Return [x, y] of the center of cell containing provided text 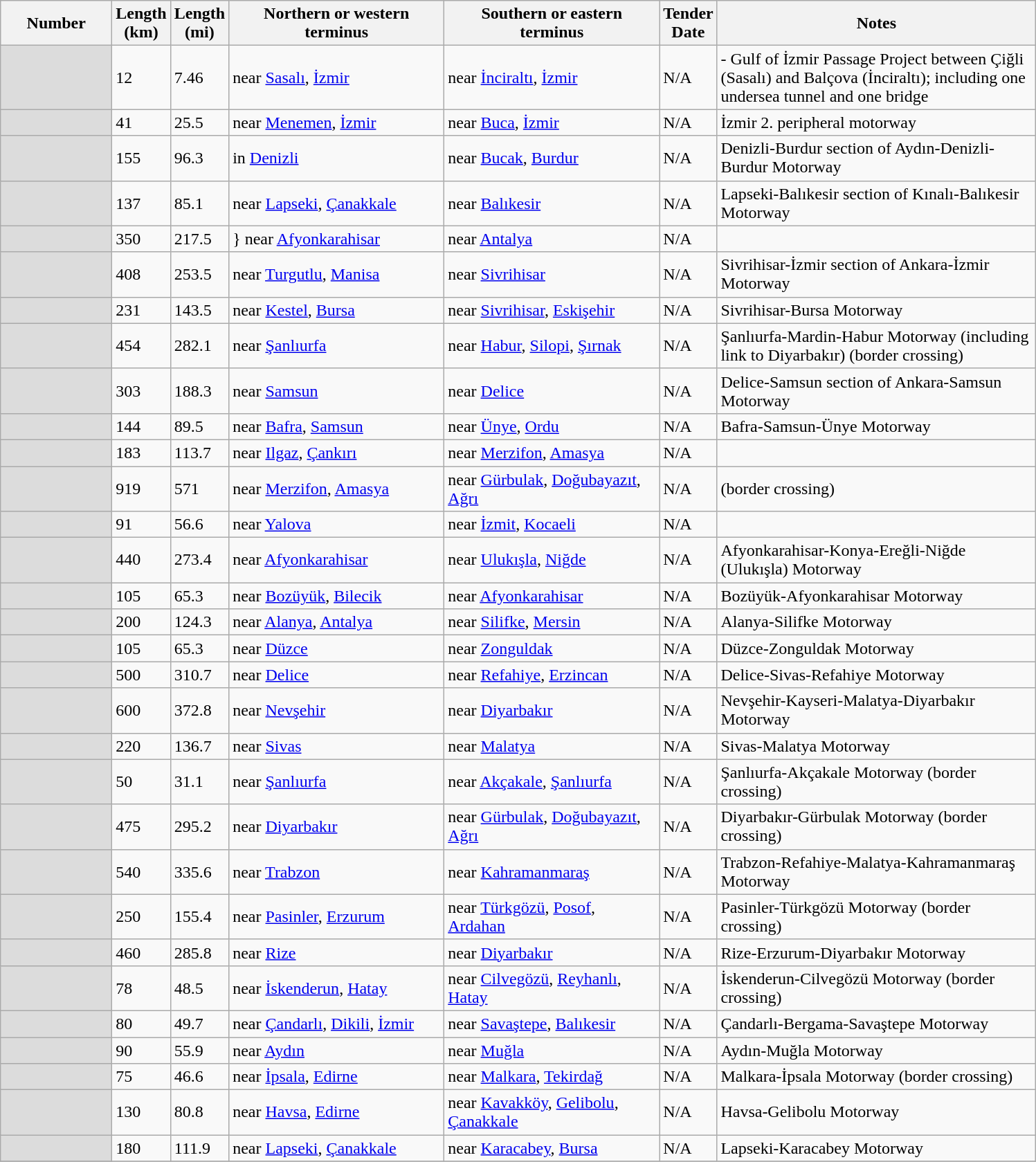
near Savaştepe, Balıkesir [552, 1024]
Notes [876, 24]
Lapseki-Karacabey Motorway [876, 1148]
near Buca, İzmir [552, 122]
near Pasinler, Erzurum [336, 916]
Bafra-Samsun-Ünye Motorway [876, 426]
near Antalya [552, 239]
7.46 [199, 78]
Afyonkarahisar-Konya-Ereğli-Niğde (Ulukışla) Motorway [876, 561]
Southern or eastern terminus [552, 24]
Number [57, 24]
near Habur, Silopi, Şırnak [552, 346]
} near Afyonkarahisar [336, 239]
96.3 [199, 158]
Diyarbakır-Gürbulak Motorway (border crossing) [876, 826]
near Balıkesir [552, 203]
Nevşehir-Kayseri-Malatya-Diyarbakır Motorway [876, 710]
Denizli-Burdur section of Aydın-Denizli-Burdur Motorway [876, 158]
460 [141, 952]
90 [141, 1050]
372.8 [199, 710]
454 [141, 346]
136.7 [199, 746]
183 [141, 453]
Lapseki-Balıkesir section of Kınalı-Balıkesir Motorway [876, 203]
near Sivrihisar, Eskişehir [552, 310]
İskenderun-Cilvegözü Motorway (border crossing) [876, 988]
155 [141, 158]
919 [141, 489]
near Düzce [336, 648]
137 [141, 203]
571 [199, 489]
near Rize [336, 952]
475 [141, 826]
near Çandarlı, Dikili, İzmir [336, 1024]
46.6 [199, 1077]
near Aydın [336, 1050]
near Kestel, Bursa [336, 310]
near Malatya [552, 746]
Aydın-Muğla Motorway [876, 1050]
near Ulukışla, Niğde [552, 561]
near Sivrihisar [552, 274]
55.9 [199, 1050]
near Alanya, Antalya [336, 622]
Malkara-İpsala Motorway (border crossing) [876, 1077]
Havsa-Gelibolu Motorway [876, 1113]
217.5 [199, 239]
near Akçakale, Şanlıurfa [552, 782]
near Muğla [552, 1050]
111.9 [199, 1148]
Rize-Erzurum-Diyarbakır Motorway [876, 952]
75 [141, 1077]
310.7 [199, 675]
80.8 [199, 1113]
85.1 [199, 203]
near Bucak, Burdur [552, 158]
near Yalova [336, 525]
89.5 [199, 426]
49.7 [199, 1024]
78 [141, 988]
540 [141, 872]
near Menemen, İzmir [336, 122]
253.5 [199, 274]
56.6 [199, 525]
Şanlıurfa-Mardin-Habur Motorway (including link to Diyarbakır) (border crossing) [876, 346]
Sivrihisar-İzmir section of Ankara-İzmir Motorway [876, 274]
near Cilvegözü, Reyhanlı, Hatay [552, 988]
near Kavakköy, Gelibolu, Çanakkale [552, 1113]
Delice-Sivas-Refahiye Motorway [876, 675]
near Havsa, Edirne [336, 1113]
12 [141, 78]
144 [141, 426]
Düzce-Zonguldak Motorway [876, 648]
near Silifke, Mersin [552, 622]
285.8 [199, 952]
180 [141, 1148]
near İzmit, Kocaeli [552, 525]
124.3 [199, 622]
near Nevşehir [336, 710]
near Bozüyük, Bilecik [336, 596]
91 [141, 525]
500 [141, 675]
Trabzon-Refahiye-Malatya-Kahramanmaraş Motorway [876, 872]
near Türkgözü, Posof, Ardahan [552, 916]
273.4 [199, 561]
155.4 [199, 916]
Bozüyük-Afyonkarahisar Motorway [876, 596]
near Malkara, Tekirdağ [552, 1077]
303 [141, 390]
near İnciraltı, İzmir [552, 78]
near İskenderun, Hatay [336, 988]
İzmir 2. peripheral motorway [876, 122]
(border crossing) [876, 489]
Delice-Samsun section of Ankara-Samsun Motorway [876, 390]
440 [141, 561]
near Trabzon [336, 872]
near Samsun [336, 390]
335.6 [199, 872]
48.5 [199, 988]
near İpsala, Edirne [336, 1077]
Çandarlı-Bergama-Savaştepe Motorway [876, 1024]
231 [141, 310]
25.5 [199, 122]
Length (km) [141, 24]
near Sivas [336, 746]
near Sasalı, İzmir [336, 78]
282.1 [199, 346]
near Zonguldak [552, 648]
31.1 [199, 782]
295.2 [199, 826]
Şanlıurfa-Akçakale Motorway (border crossing) [876, 782]
Sivas-Malatya Motorway [876, 746]
200 [141, 622]
350 [141, 239]
Length (mi) [199, 24]
near Refahiye, Erzincan [552, 675]
Northern or western terminus [336, 24]
600 [141, 710]
Tender Date [688, 24]
in Denizli [336, 158]
near Karacabey, Bursa [552, 1148]
near Turgutlu, Manisa [336, 274]
130 [141, 1113]
near Bafra, Samsun [336, 426]
41 [141, 122]
80 [141, 1024]
143.5 [199, 310]
113.7 [199, 453]
- Gulf of İzmir Passage Project between Çiğli (Sasalı) and Balçova (İnciraltı); including one undersea tunnel and one bridge [876, 78]
near Kahramanmaraş [552, 872]
Sivrihisar-Bursa Motorway [876, 310]
Alanya-Silifke Motorway [876, 622]
250 [141, 916]
188.3 [199, 390]
near Ünye, Ordu [552, 426]
408 [141, 274]
near Ilgaz, Çankırı [336, 453]
220 [141, 746]
50 [141, 782]
Pasinler-Türkgözü Motorway (border crossing) [876, 916]
